Output the [x, y] coordinate of the center of the cell containing the given text.  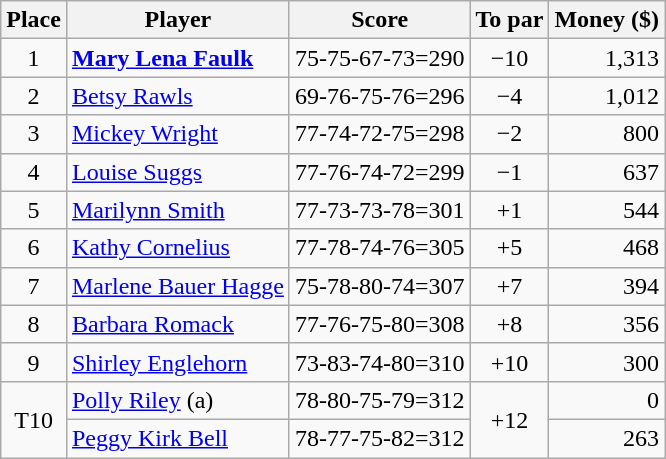
69-76-75-76=296 [380, 96]
+8 [510, 324]
0 [607, 400]
77-76-74-72=299 [380, 172]
356 [607, 324]
544 [607, 210]
−1 [510, 172]
1 [34, 58]
77-78-74-76=305 [380, 248]
Place [34, 20]
Marlene Bauer Hagge [178, 286]
Louise Suggs [178, 172]
73-83-74-80=310 [380, 362]
Score [380, 20]
Marilynn Smith [178, 210]
3 [34, 134]
7 [34, 286]
1,012 [607, 96]
+7 [510, 286]
Mickey Wright [178, 134]
5 [34, 210]
300 [607, 362]
Mary Lena Faulk [178, 58]
75-75-67-73=290 [380, 58]
Betsy Rawls [178, 96]
−2 [510, 134]
+10 [510, 362]
T10 [34, 419]
9 [34, 362]
+5 [510, 248]
−4 [510, 96]
4 [34, 172]
Peggy Kirk Bell [178, 438]
78-77-75-82=312 [380, 438]
1,313 [607, 58]
77-74-72-75=298 [380, 134]
800 [607, 134]
77-76-75-80=308 [380, 324]
75-78-80-74=307 [380, 286]
Barbara Romack [178, 324]
+12 [510, 419]
Polly Riley (a) [178, 400]
78-80-75-79=312 [380, 400]
−10 [510, 58]
263 [607, 438]
77-73-73-78=301 [380, 210]
Money ($) [607, 20]
8 [34, 324]
468 [607, 248]
+1 [510, 210]
394 [607, 286]
6 [34, 248]
To par [510, 20]
Kathy Cornelius [178, 248]
Player [178, 20]
637 [607, 172]
2 [34, 96]
Shirley Englehorn [178, 362]
